Identify which cell holds the provided text, then report its (x, y) central coordinate. 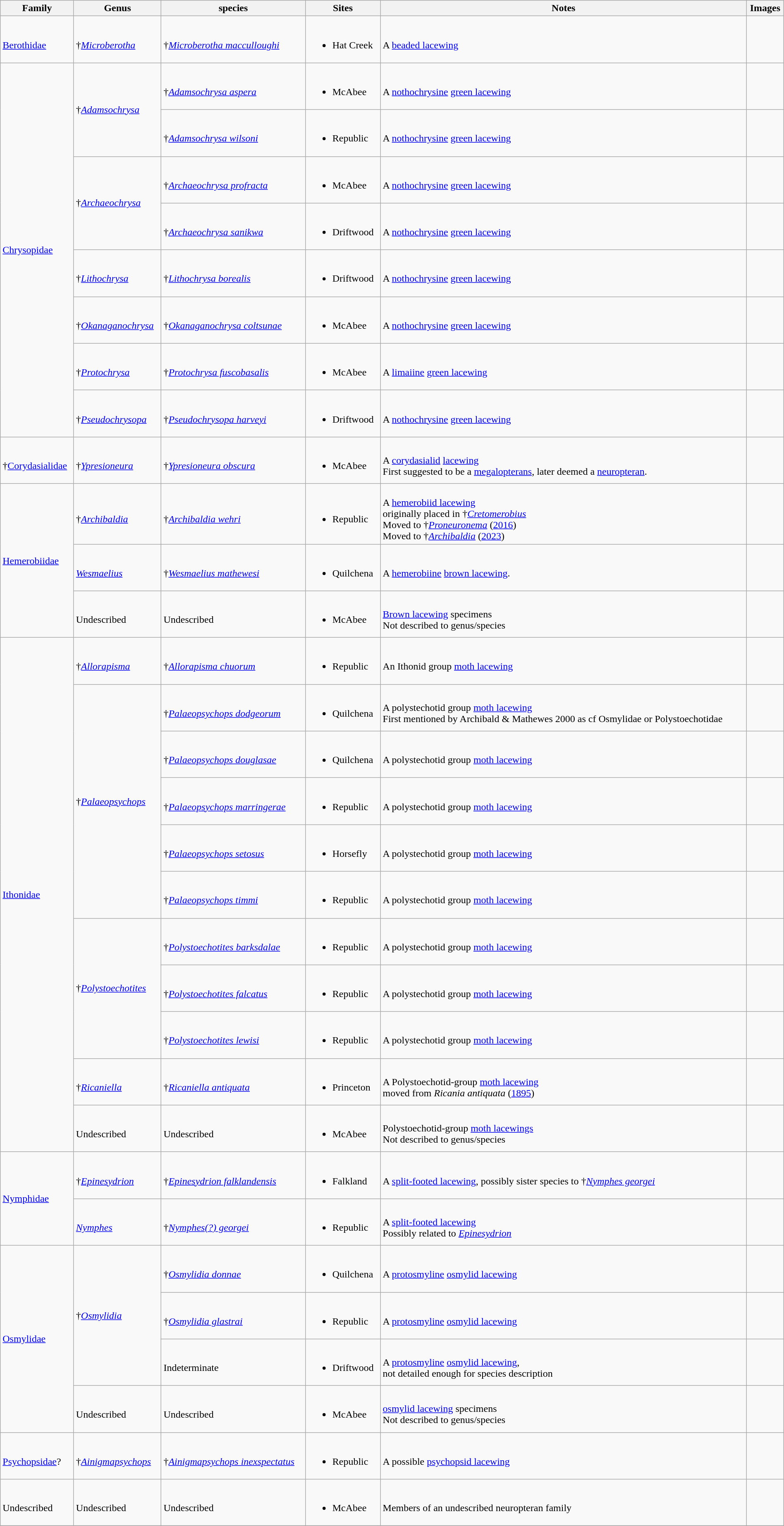
†Pseudochrysopa (117, 414)
†Archibaldia wehri (233, 514)
†Palaeopsychops setosus (233, 848)
†Pseudochrysopa harveyi (233, 414)
†Adamsochrysa wilsoni (233, 133)
†Lithochrysa borealis (233, 273)
Members of an undescribed neuropteran family (563, 1503)
†Okanaganochrysa coltsunae (233, 320)
†Archaeochrysa (117, 203)
Osmylidae (37, 1339)
†Lithochrysa (117, 273)
Wesmaelius (117, 567)
Hat Creek (343, 40)
Nymphes (117, 1222)
Family (37, 8)
Notes (563, 8)
Berothidae (37, 40)
†Corydasialidae (37, 460)
†Osmylidia glastrai (233, 1315)
Polystoechotid-group moth lacewingsNot described to genus/species (563, 1128)
†Palaeopsychops dodgeorum (233, 708)
†Allorapisma (117, 661)
†Okanaganochrysa (117, 320)
A possible psychopsid lacewing (563, 1456)
†Osmylidia (117, 1315)
†Polystoechotites barksdalae (233, 941)
Sites (343, 8)
†Ainigmapsychops (117, 1456)
A protosmyline osmylid lacewing, not detailed enough for species description (563, 1362)
A polystechotid group moth lacewing First mentioned by Archibald & Mathewes 2000 as cf Osmylidae or Polystoechotidae (563, 708)
A beaded lacewing (563, 40)
†Epinesydrion (117, 1175)
†Archibaldia (117, 514)
†Ainigmapsychops inexspectatus (233, 1456)
Indeterminate (233, 1362)
A split-footed lacewing, possibly sister species to †Nymphes georgei (563, 1175)
†Polystoechotites falcatus (233, 988)
†Microberotha macculloughi (233, 40)
†Epinesydrion falklandensis (233, 1175)
Chrysopidae (37, 250)
Nymphidae (37, 1198)
†Protochrysa (117, 366)
Ithonidae (37, 895)
†Protochrysa fuscobasalis (233, 366)
species (233, 8)
A corydasialid lacewingFirst suggested to be a megalopterans, later deemed a neuropteran. (563, 460)
A hemerobiine brown lacewing. (563, 567)
osmylid lacewing specimensNot described to genus/species (563, 1409)
†Palaeopsychops timmi (233, 895)
†Allorapisma chuorum (233, 661)
Brown lacewing specimensNot described to genus/species (563, 615)
Psychopsidae? (37, 1456)
A limaiine green lacewing (563, 366)
An Ithonid group moth lacewing (563, 661)
†Palaeopsychops (117, 801)
†Palaeopsychops marringerae (233, 801)
†Wesmaelius mathewesi (233, 567)
A hemerobiid lacewing originally placed in †Cretomerobius Moved to †Proneuronema (2016) Moved to †Archibaldia (2023) (563, 514)
Images (765, 8)
†Ypresioneura obscura (233, 460)
†Polystoechotites (117, 988)
†Palaeopsychops douglasae (233, 754)
†Ricaniella antiquata (233, 1082)
Princeton (343, 1082)
†Osmylidia donnae (233, 1269)
†Ypresioneura (117, 460)
Hemerobiidae (37, 560)
†Ricaniella (117, 1082)
†Microberotha (117, 40)
†Archaeochrysa profracta (233, 179)
Falkland (343, 1175)
†Adamsochrysa aspera (233, 86)
†Nymphes(?) georgei (233, 1222)
Horsefly (343, 848)
A Polystoechotid-group moth lacewing moved from Ricania antiquata (1895) (563, 1082)
A split-footed lacewing Possibly related to Epinesydrion (563, 1222)
Genus (117, 8)
†Polystoechotites lewisi (233, 1035)
†Archaeochrysa sanikwa (233, 227)
†Adamsochrysa (117, 110)
